Extract the [x, y] coordinate from the center of the cell holding the provided text.  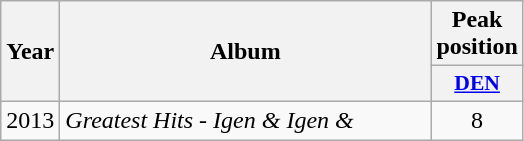
8 [477, 120]
Year [30, 52]
2013 [30, 120]
Greatest Hits - Igen & Igen & [246, 120]
Peak position [477, 34]
Album [246, 52]
DEN [477, 84]
